Return the (X, Y) coordinate for the center point of the cell that contains the specified text.  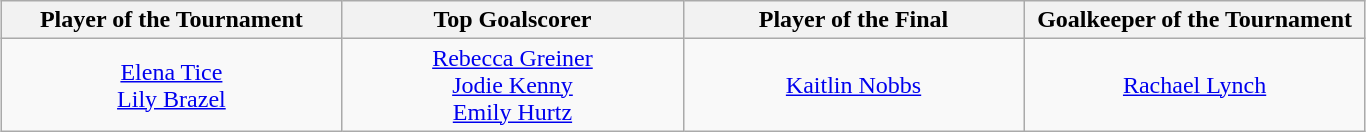
Rachael Lynch (1194, 85)
Kaitlin Nobbs (854, 85)
Player of the Final (854, 20)
Goalkeeper of the Tournament (1194, 20)
Rebecca Greiner Jodie Kenny Emily Hurtz (512, 85)
Player of the Tournament (172, 20)
Top Goalscorer (512, 20)
Elena Tice Lily Brazel (172, 85)
